Detect which cell encompasses the target text, then output its [X, Y] center coordinate. 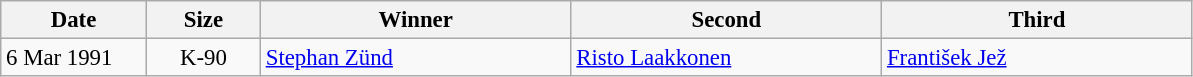
K-90 [203, 58]
František Jež [1038, 58]
6 Mar 1991 [74, 58]
Date [74, 20]
Second [726, 20]
Stephan Zünd [416, 58]
Risto Laakkonen [726, 58]
Size [203, 20]
Winner [416, 20]
Third [1038, 20]
